For the text-containing cell, return its midpoint in [x, y] coordinate format. 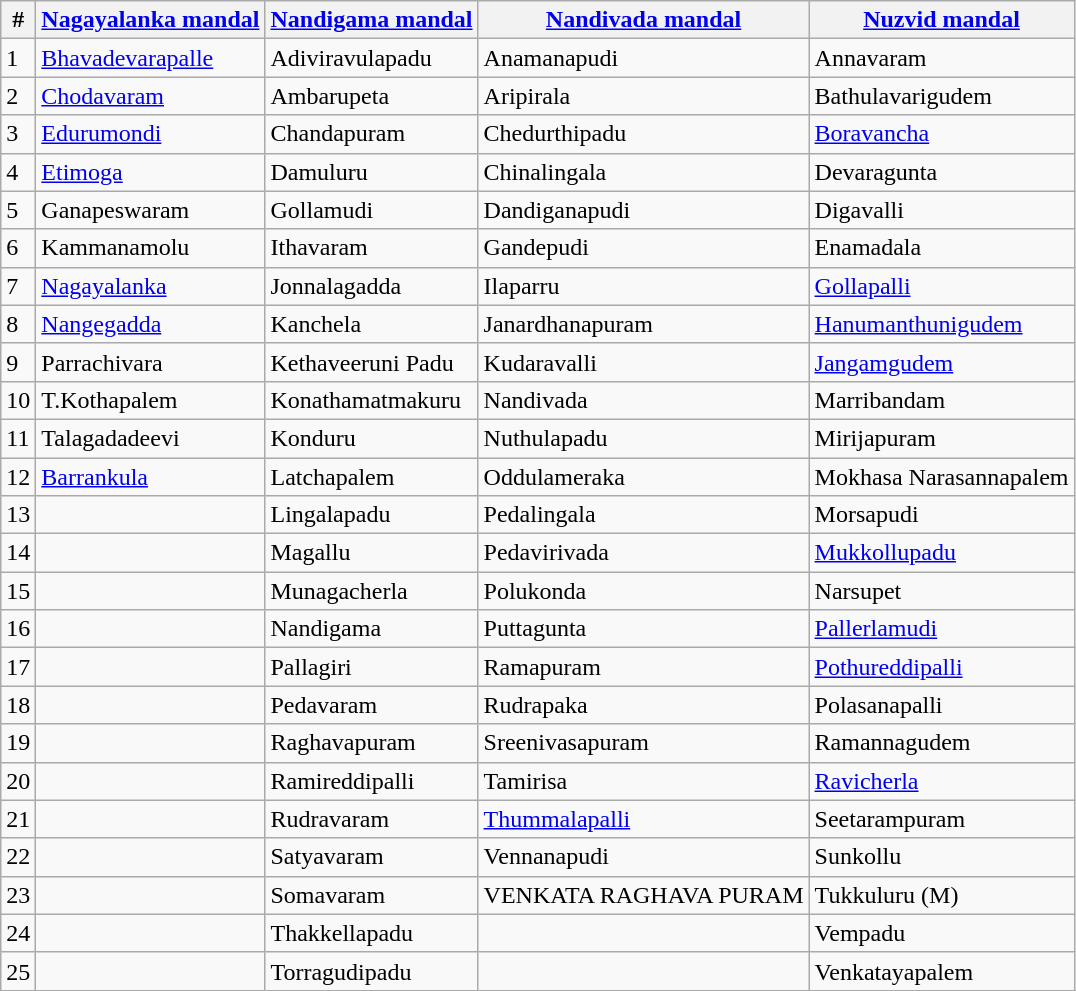
Etimoga [150, 172]
Edurumondi [150, 134]
Polukonda [644, 591]
Ithavaram [372, 248]
Digavalli [942, 210]
Gollapalli [942, 286]
Mirijapuram [942, 438]
Boravancha [942, 134]
Sreenivasapuram [644, 743]
Nagayalanka mandal [150, 20]
16 [18, 629]
22 [18, 857]
Pedalingala [644, 515]
Nuthulapadu [644, 438]
Vennanapudi [644, 857]
Barrankula [150, 477]
Aripirala [644, 96]
Rudravaram [372, 819]
Tamirisa [644, 781]
Nagayalanka [150, 286]
Damuluru [372, 172]
Marribandam [942, 400]
Anamanapudi [644, 58]
Munagacherla [372, 591]
14 [18, 553]
Janardhanapuram [644, 324]
Oddulameraka [644, 477]
11 [18, 438]
10 [18, 400]
Kudaravalli [644, 362]
Pallagiri [372, 667]
Tukkuluru (M) [942, 895]
12 [18, 477]
Seetarampuram [942, 819]
Latchapalem [372, 477]
Adiviravulapadu [372, 58]
8 [18, 324]
Thummalapalli [644, 819]
Sunkollu [942, 857]
Thakkellapadu [372, 933]
# [18, 20]
Nandigama [372, 629]
17 [18, 667]
Venkatayapalem [942, 971]
Nandivada [644, 400]
Pedavaram [372, 705]
Enamadala [942, 248]
1 [18, 58]
Magallu [372, 553]
Mokhasa Narasannapalem [942, 477]
Raghavapuram [372, 743]
Lingalapadu [372, 515]
15 [18, 591]
7 [18, 286]
Chedurthipadu [644, 134]
Konathamatmakuru [372, 400]
Pedavirivada [644, 553]
Ilaparru [644, 286]
Bathulavarigudem [942, 96]
Vempadu [942, 933]
VENKATA RAGHAVA PURAM [644, 895]
Puttagunta [644, 629]
Devaragunta [942, 172]
Jonnalagadda [372, 286]
Polasanapalli [942, 705]
Ganapeswaram [150, 210]
Ravicherla [942, 781]
2 [18, 96]
Ramapuram [644, 667]
Gandepudi [644, 248]
Morsapudi [942, 515]
Nangegadda [150, 324]
Ambarupeta [372, 96]
25 [18, 971]
3 [18, 134]
Bhavadevarapalle [150, 58]
Nuzvid mandal [942, 20]
5 [18, 210]
6 [18, 248]
24 [18, 933]
Mukkollupadu [942, 553]
Pallerlamudi [942, 629]
Talagadadeevi [150, 438]
Dandiganapudi [644, 210]
Parrachivara [150, 362]
Somavaram [372, 895]
Jangamgudem [942, 362]
Rudrapaka [644, 705]
19 [18, 743]
Ramannagudem [942, 743]
Kammanamolu [150, 248]
13 [18, 515]
4 [18, 172]
Torragudipadu [372, 971]
Chandapuram [372, 134]
9 [18, 362]
21 [18, 819]
23 [18, 895]
Pothureddipalli [942, 667]
Hanumanthunigudem [942, 324]
Narsupet [942, 591]
Nandivada mandal [644, 20]
Gollamudi [372, 210]
Annavaram [942, 58]
20 [18, 781]
Nandigama mandal [372, 20]
Ramireddipalli [372, 781]
Konduru [372, 438]
18 [18, 705]
Chodavaram [150, 96]
T.Kothapalem [150, 400]
Chinalingala [644, 172]
Kethaveeruni Padu [372, 362]
Kanchela [372, 324]
Satyavaram [372, 857]
